Locate the cell with the specified text and output its [X, Y] center coordinate. 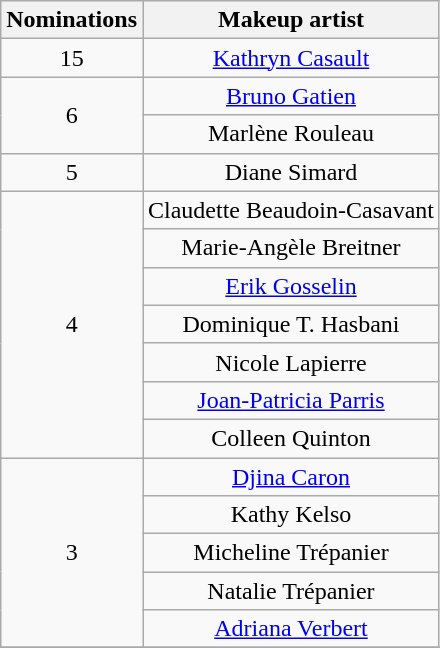
Colleen Quinton [290, 438]
Nicole Lapierre [290, 362]
Kathryn Casault [290, 58]
4 [72, 324]
5 [72, 172]
Erik Gosselin [290, 286]
Makeup artist [290, 20]
Joan-Patricia Parris [290, 400]
Micheline Trépanier [290, 553]
3 [72, 553]
Natalie Trépanier [290, 591]
Diane Simard [290, 172]
15 [72, 58]
6 [72, 115]
Marlène Rouleau [290, 134]
Nominations [72, 20]
Djina Caron [290, 477]
Marie-Angèle Breitner [290, 248]
Claudette Beaudoin-Casavant [290, 210]
Bruno Gatien [290, 96]
Dominique T. Hasbani [290, 324]
Kathy Kelso [290, 515]
Adriana Verbert [290, 629]
